Find where the given text appears and provide that cell's center as (x, y) coordinate. 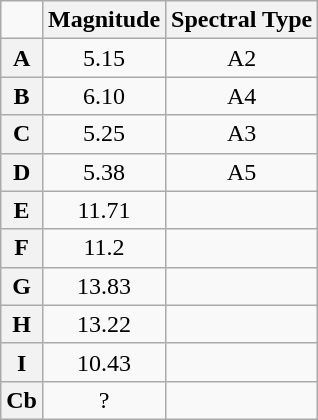
13.83 (104, 286)
G (22, 286)
? (104, 400)
A5 (242, 172)
A (22, 58)
H (22, 324)
5.25 (104, 134)
6.10 (104, 96)
F (22, 248)
D (22, 172)
5.15 (104, 58)
13.22 (104, 324)
A4 (242, 96)
11.2 (104, 248)
10.43 (104, 362)
11.71 (104, 210)
I (22, 362)
E (22, 210)
Cb (22, 400)
A2 (242, 58)
Magnitude (104, 20)
C (22, 134)
5.38 (104, 172)
Spectral Type (242, 20)
A3 (242, 134)
B (22, 96)
